Scan for the cell matching the given text and deliver its (X, Y) coordinate at center. 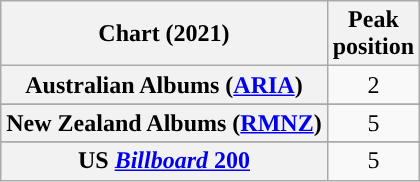
US Billboard 200 (164, 161)
New Zealand Albums (RMNZ) (164, 123)
Chart (2021) (164, 34)
Peakposition (373, 34)
Australian Albums (ARIA) (164, 85)
2 (373, 85)
